From the cell containing the given text, extract its center point as (x, y) coordinate. 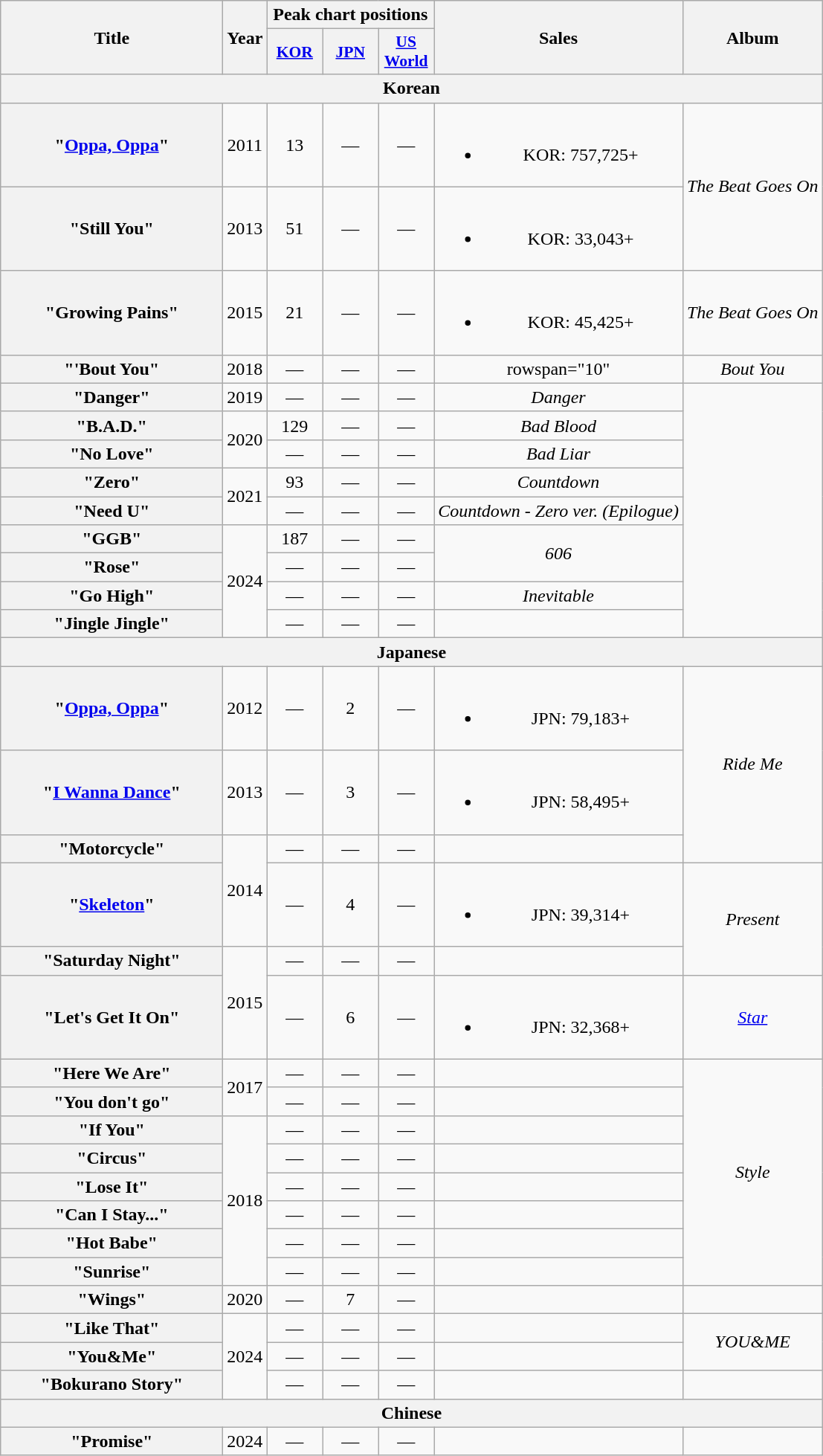
21 (294, 312)
13 (294, 144)
"Saturday Night" (112, 961)
JPN: 58,495+ (559, 793)
KOR: 45,425+ (559, 312)
"Need U" (112, 511)
Star (752, 1017)
606 (559, 553)
"Still You" (112, 229)
2012 (245, 708)
"'Bout You" (112, 369)
"You don't go" (112, 1101)
187 (294, 539)
Japanese (412, 652)
Countdown - Zero ver. (Epilogue) (559, 511)
2019 (245, 397)
7 (351, 1300)
"Here We Are" (112, 1073)
"Lose It" (112, 1186)
Bad Liar (559, 454)
JPN (351, 52)
"Go High" (112, 596)
"Jingle Jingle" (112, 624)
Inevitable (559, 596)
Title (112, 37)
"Skeleton" (112, 904)
KOR (294, 52)
6 (351, 1017)
Ride Me (752, 764)
"Like That" (112, 1328)
Danger (559, 397)
"If You" (112, 1130)
3 (351, 793)
USWorld (406, 52)
"Motorcycle" (112, 848)
"I Wanna Dance" (112, 793)
"GGB" (112, 539)
Chinese (412, 1413)
"Growing Pains" (112, 312)
Peak chart positions (351, 15)
4 (351, 904)
"Sunrise" (112, 1272)
Album (752, 37)
Sales (559, 37)
"B.A.D." (112, 425)
Korean (412, 88)
Year (245, 37)
51 (294, 229)
93 (294, 482)
"Can I Stay..." (112, 1215)
JPN: 39,314+ (559, 904)
"Bokurano Story" (112, 1385)
Present (752, 919)
"Wings" (112, 1300)
"Hot Babe" (112, 1243)
"Let's Get It On" (112, 1017)
KOR: 33,043+ (559, 229)
"You&Me" (112, 1356)
KOR: 757,725+ (559, 144)
JPN: 32,368+ (559, 1017)
rowspan="10" (559, 369)
2 (351, 708)
YOU&ME (752, 1342)
"Rose" (112, 567)
2021 (245, 496)
"Zero" (112, 482)
2017 (245, 1087)
Countdown (559, 482)
129 (294, 425)
"Promise" (112, 1441)
2014 (245, 891)
"No Love" (112, 454)
Bout You (752, 369)
"Danger" (112, 397)
Bad Blood (559, 425)
"Circus" (112, 1158)
2011 (245, 144)
JPN: 79,183+ (559, 708)
Style (752, 1172)
